Locate the cell with the specified text and output its (X, Y) center coordinate. 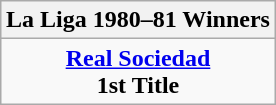
Real Sociedad1st Title (138, 72)
La Liga 1980–81 Winners (138, 20)
